Output the [X, Y] coordinate of the center of the cell containing the given text.  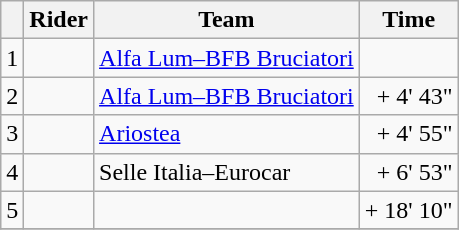
Ariostea [227, 134]
1 [12, 58]
4 [12, 172]
Team [227, 20]
Selle Italia–Eurocar [227, 172]
+ 4' 43" [408, 96]
Rider [59, 20]
2 [12, 96]
Time [408, 20]
+ 6' 53" [408, 172]
3 [12, 134]
+ 4' 55" [408, 134]
+ 18' 10" [408, 210]
5 [12, 210]
